Find where the given text appears and provide that cell's center as [X, Y] coordinate. 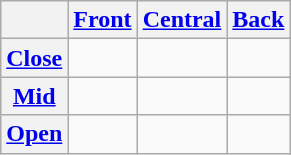
Mid [34, 96]
Open [34, 134]
Front [102, 20]
Back [258, 20]
Close [34, 58]
Central [182, 20]
